Scan for the cell matching the given text and deliver its [X, Y] coordinate at center. 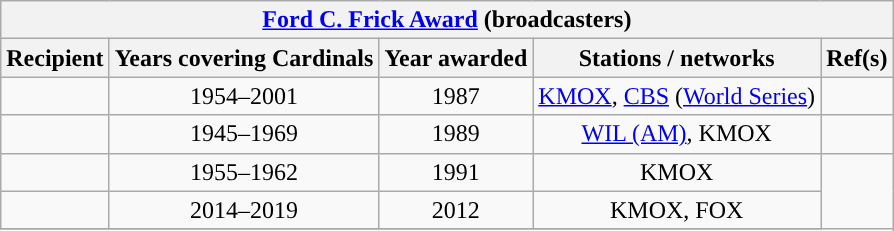
1989 [456, 134]
1954–2001 [244, 96]
1991 [456, 172]
Stations / networks [677, 58]
WIL (AM), KMOX [677, 134]
1945–1969 [244, 134]
2012 [456, 210]
KMOX, FOX [677, 210]
1987 [456, 96]
2014–2019 [244, 210]
Ford C. Frick Award (broadcasters) [447, 20]
Recipient [55, 58]
Year awarded [456, 58]
KMOX [677, 172]
Ref(s) [857, 58]
KMOX, CBS (World Series) [677, 96]
Years covering Cardinals [244, 58]
1955–1962 [244, 172]
